Locate the cell with the specified text and output its (X, Y) center coordinate. 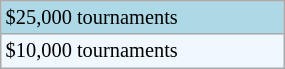
$25,000 tournaments (142, 17)
$10,000 tournaments (142, 51)
